Extract the (x, y) coordinate from the center of the cell holding the provided text.  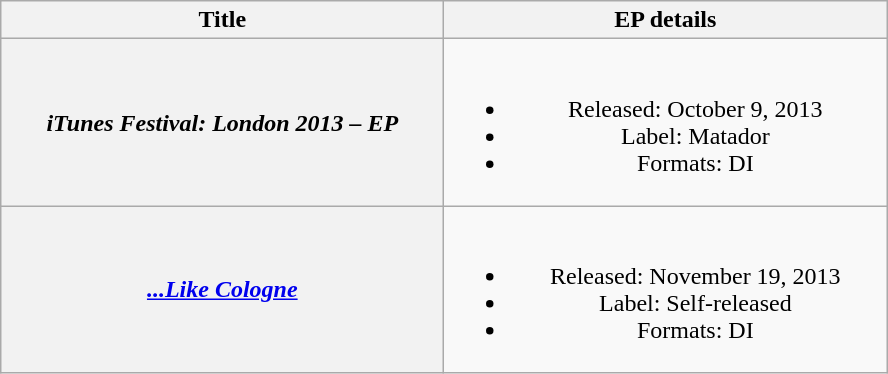
Released: November 19, 2013Label: Self-releasedFormats: DI (666, 290)
Title (222, 20)
...Like Cologne (222, 290)
Released: October 9, 2013Label: MatadorFormats: DI (666, 122)
EP details (666, 20)
iTunes Festival: London 2013 – EP (222, 122)
